Locate the cell with the specified text and output its (x, y) center coordinate. 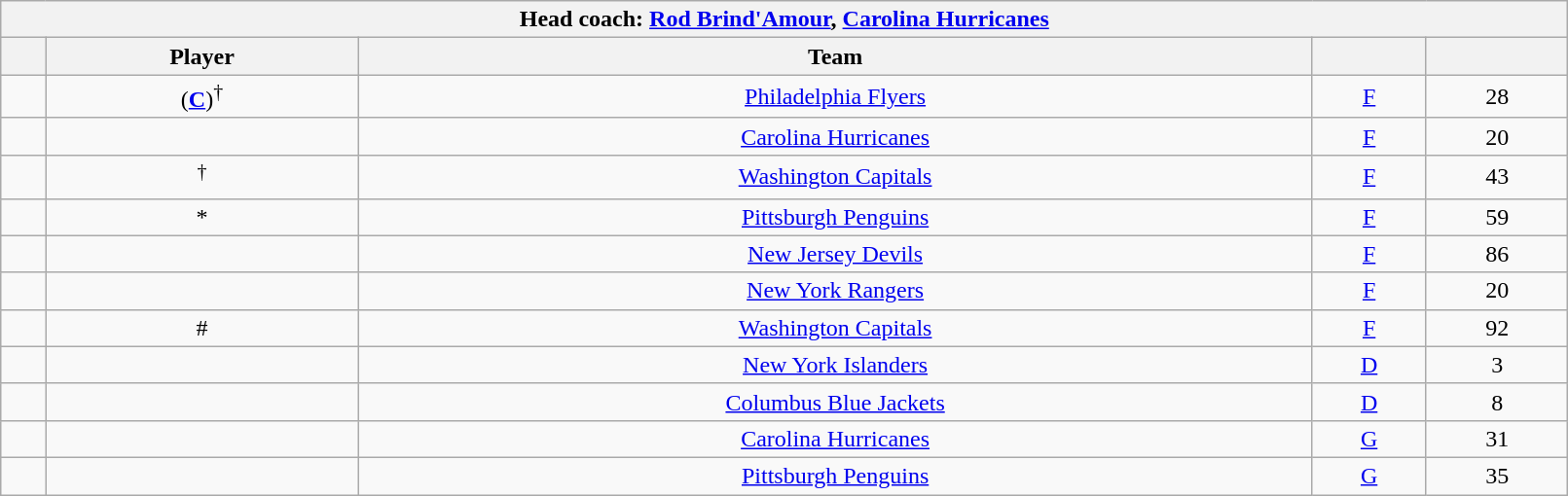
Player (202, 56)
New York Islanders (835, 365)
# (202, 328)
Columbus Blue Jackets (835, 402)
86 (1497, 254)
New York Rangers (835, 291)
New Jersey Devils (835, 254)
92 (1497, 328)
31 (1497, 439)
Head coach: Rod Brind'Amour, Carolina Hurricanes (784, 19)
28 (1497, 97)
35 (1497, 476)
59 (1497, 217)
(C)† (202, 97)
* (202, 217)
† (202, 177)
8 (1497, 402)
Team (835, 56)
3 (1497, 365)
Philadelphia Flyers (835, 97)
43 (1497, 177)
